From the cell containing the given text, extract its center point as [x, y] coordinate. 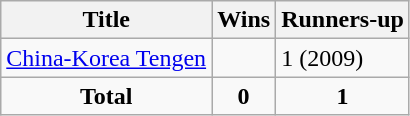
Wins [244, 20]
1 [343, 96]
Total [106, 96]
Title [106, 20]
0 [244, 96]
1 (2009) [343, 58]
China-Korea Tengen [106, 58]
Runners-up [343, 20]
